Detect which cell encompasses the target text, then output its [X, Y] center coordinate. 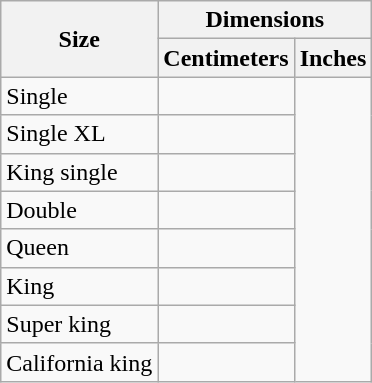
King [80, 286]
Centimeters [226, 58]
Double [80, 210]
Dimensions [265, 20]
Super king [80, 324]
Size [80, 39]
Inches [333, 58]
Queen [80, 248]
Single [80, 96]
California king [80, 362]
Single XL [80, 134]
King single [80, 172]
